Provide the (X, Y) coordinate of the cell's center where the given text is located.  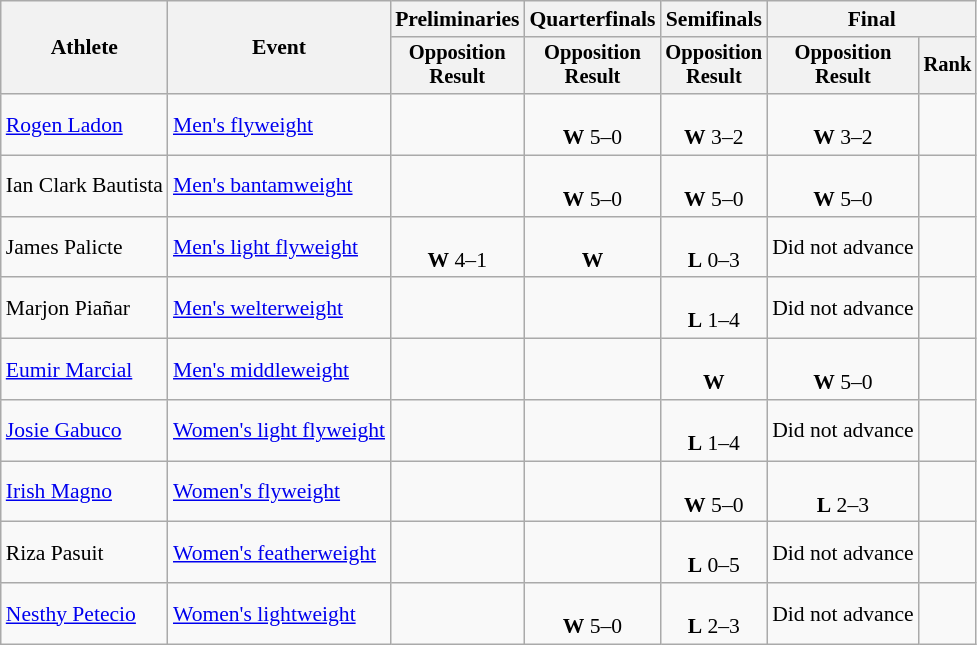
Athlete (84, 48)
Women's lightweight (279, 614)
Women's featherweight (279, 552)
Final (872, 19)
Semifinals (714, 19)
Riza Pasuit (84, 552)
Eumir Marcial (84, 370)
Josie Gabuco (84, 430)
Men's middleweight (279, 370)
Quarterfinals (592, 19)
Men's welterweight (279, 308)
Preliminaries (457, 19)
Nesthy Petecio (84, 614)
L 0–3 (714, 248)
Men's flyweight (279, 124)
Event (279, 48)
Women's flyweight (279, 492)
Rank (948, 66)
L 0–5 (714, 552)
Women's light flyweight (279, 430)
Irish Magno (84, 492)
Rogen Ladon (84, 124)
James Palicte (84, 248)
W 4–1 (457, 248)
Marjon Piañar (84, 308)
Men's bantamweight (279, 186)
Ian Clark Bautista (84, 186)
Men's light flyweight (279, 248)
